Scan for the cell matching the given text and deliver its (x, y) coordinate at center. 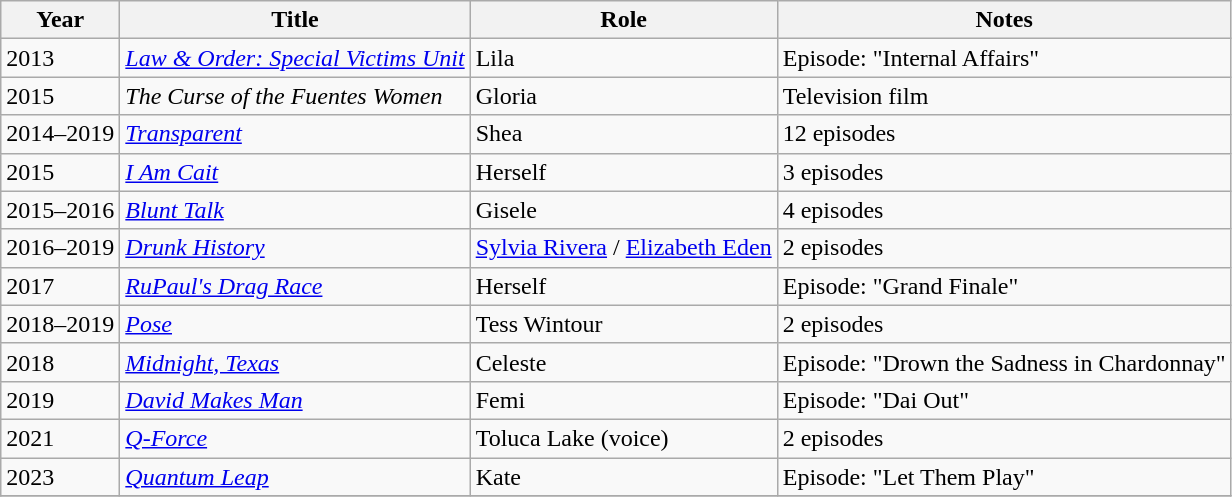
Episode: "Dai Out" (1004, 400)
2021 (60, 438)
Role (624, 20)
2017 (60, 286)
3 episodes (1004, 172)
4 episodes (1004, 210)
David Makes Man (295, 400)
Q-Force (295, 438)
Episode: "Drown the Sadness in Chardonnay" (1004, 362)
Pose (295, 324)
Gisele (624, 210)
Lila (624, 58)
RuPaul's Drag Race (295, 286)
2013 (60, 58)
Tess Wintour (624, 324)
Celeste (624, 362)
Episode: "Let Them Play" (1004, 477)
2015–2016 (60, 210)
Year (60, 20)
2019 (60, 400)
Episode: "Grand Finale" (1004, 286)
2014–2019 (60, 134)
Law & Order: Special Victims Unit (295, 58)
2018 (60, 362)
Quantum Leap (295, 477)
Notes (1004, 20)
The Curse of the Fuentes Women (295, 96)
Blunt Talk (295, 210)
2018–2019 (60, 324)
Gloria (624, 96)
Drunk History (295, 248)
Title (295, 20)
Television film (1004, 96)
Episode: "Internal Affairs" (1004, 58)
I Am Cait (295, 172)
2023 (60, 477)
Femi (624, 400)
Transparent (295, 134)
Kate (624, 477)
12 episodes (1004, 134)
Shea (624, 134)
Toluca Lake (voice) (624, 438)
Sylvia Rivera / Elizabeth Eden (624, 248)
2016–2019 (60, 248)
Midnight, Texas (295, 362)
